Return [x, y] of the center of cell containing provided text 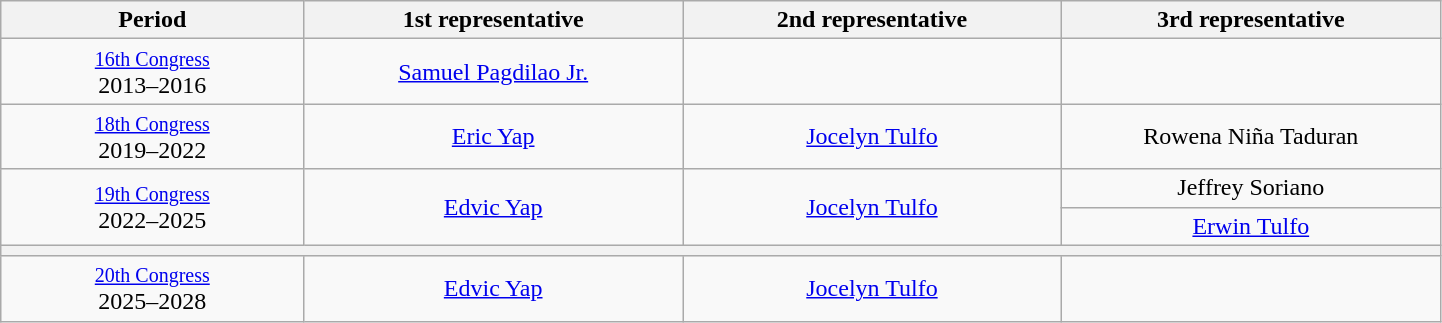
Rowena Niña Taduran [1250, 136]
3rd representative [1250, 20]
Erwin Tulfo [1250, 226]
Jeffrey Soriano [1250, 188]
19th Congress2022–2025 [152, 207]
2nd representative [872, 20]
16th Congress2013–2016 [152, 72]
1st representative [494, 20]
Eric Yap [494, 136]
Period [152, 20]
20th Congress2025–2028 [152, 288]
18th Congress2019–2022 [152, 136]
Samuel Pagdilao Jr. [494, 72]
